Extract the (X, Y) coordinate from the center of the cell holding the provided text.  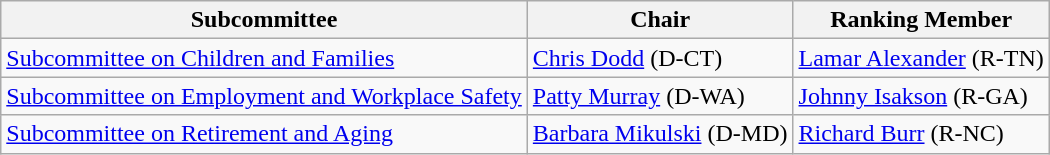
Subcommittee on Children and Families (264, 58)
Subcommittee on Retirement and Aging (264, 134)
Subcommittee on Employment and Workplace Safety (264, 96)
Patty Murray (D-WA) (660, 96)
Subcommittee (264, 20)
Johnny Isakson (R-GA) (921, 96)
Chair (660, 20)
Ranking Member (921, 20)
Richard Burr (R-NC) (921, 134)
Lamar Alexander (R-TN) (921, 58)
Chris Dodd (D-CT) (660, 58)
Barbara Mikulski (D-MD) (660, 134)
